Scan for the cell matching the given text and deliver its [X, Y] coordinate at center. 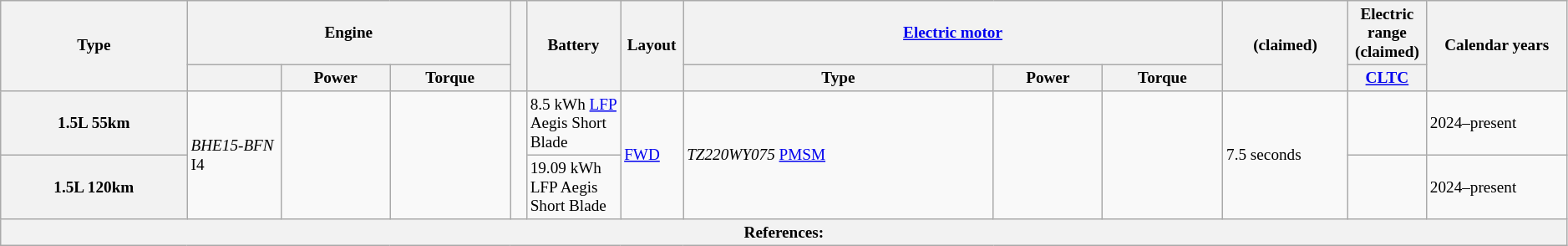
(claimed) [1286, 46]
Calendar years [1497, 46]
TZ220WY075 PMSM [839, 156]
CLTC [1388, 78]
FWD [652, 156]
Engine [349, 33]
Electric range (claimed) [1388, 33]
BHE15-BFN I4 [234, 156]
1.5L 55km [94, 124]
Electric motor [953, 33]
7.5 seconds [1286, 156]
Layout [652, 46]
19.09 kWh LFP Aegis Short Blade [573, 187]
1.5L 120km [94, 187]
8.5 kWh LFP Aegis Short Blade [573, 124]
Battery [573, 46]
References: [784, 233]
